Extract the [X, Y] coordinate from the center of the cell holding the provided text.  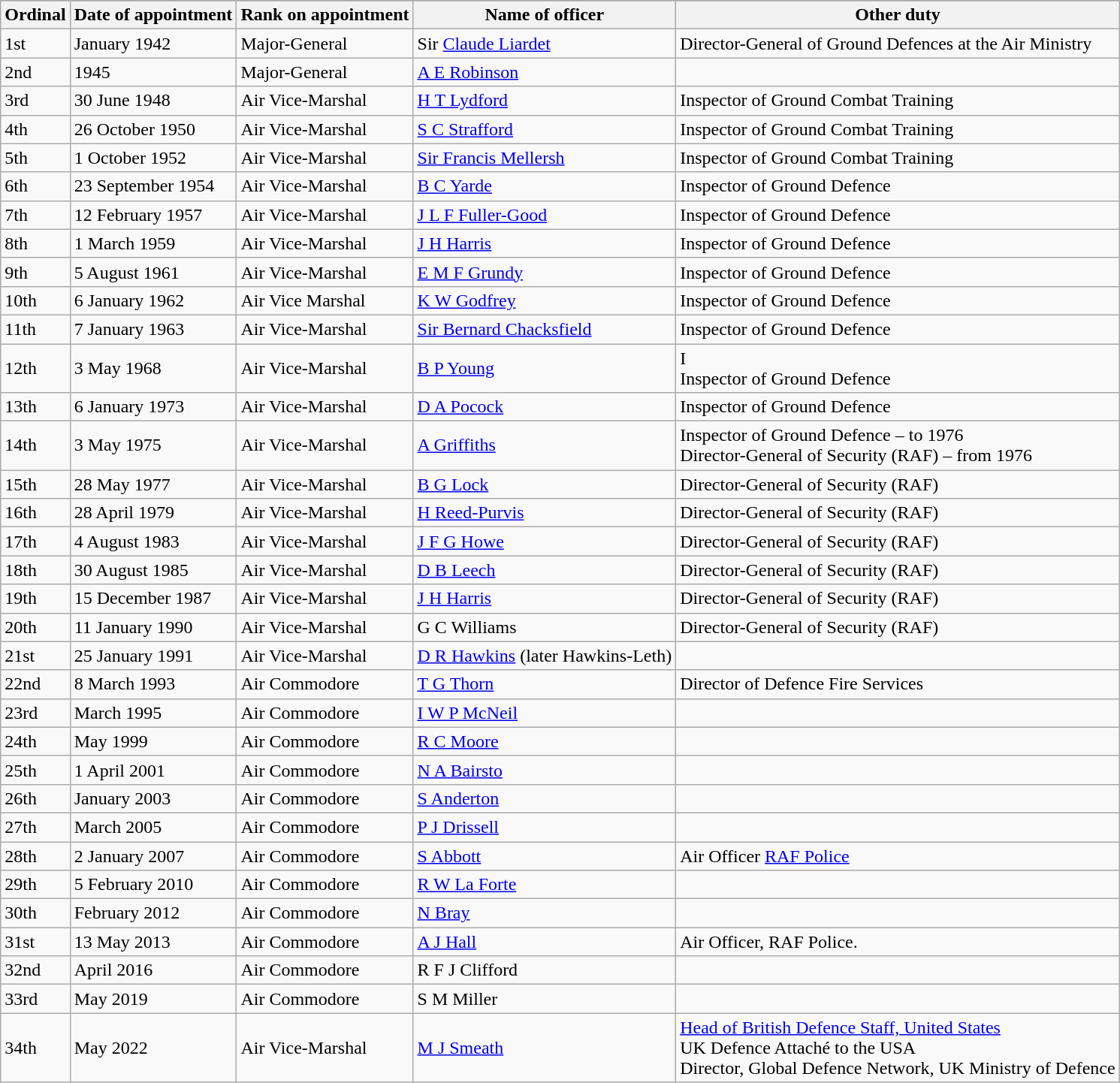
2nd [35, 72]
H T Lydford [545, 101]
1st [35, 44]
33rd [35, 999]
6 January 1973 [153, 407]
26 October 1950 [153, 129]
26th [35, 798]
32nd [35, 970]
28 April 1979 [153, 513]
8th [35, 243]
23 September 1954 [153, 186]
2 January 2007 [153, 855]
Ordinal [35, 15]
April 2016 [153, 970]
Director of Defence Fire Services [898, 684]
11th [35, 329]
23rd [35, 713]
January 2003 [153, 798]
Rank on appointment [325, 15]
I W P McNeil [545, 713]
31st [35, 942]
Sir Francis Mellersh [545, 158]
R F J Clifford [545, 970]
28 May 1977 [153, 484]
22nd [35, 684]
11 January 1990 [153, 627]
January 1942 [153, 44]
20th [35, 627]
7th [35, 215]
27th [35, 827]
B G Lock [545, 484]
February 2012 [153, 913]
Inspector of Ground Defence – to 1976Director-General of Security (RAF) – from 1976 [898, 446]
24th [35, 741]
A J Hall [545, 942]
D A Pocock [545, 407]
7 January 1963 [153, 329]
Date of appointment [153, 15]
15th [35, 484]
G C Williams [545, 627]
6 January 1962 [153, 300]
4 August 1983 [153, 541]
3 May 1975 [153, 446]
IInspector of Ground Defence [898, 368]
A Griffiths [545, 446]
May 2019 [153, 999]
E M F Grundy [545, 272]
5th [35, 158]
S M Miller [545, 999]
Head of British Defence Staff, United States UK Defence Attaché to the USA Director, Global Defence Network, UK Ministry of Defence [898, 1048]
May 1999 [153, 741]
K W Godfrey [545, 300]
R W La Forte [545, 885]
D R Hawkins (later Hawkins-Leth) [545, 656]
29th [35, 885]
May 2022 [153, 1048]
10th [35, 300]
19th [35, 599]
J F G Howe [545, 541]
M J Smeath [545, 1048]
March 1995 [153, 713]
28th [35, 855]
Sir Claude Liardet [545, 44]
P J Drissell [545, 827]
1 April 2001 [153, 770]
1 March 1959 [153, 243]
6th [35, 186]
B C Yarde [545, 186]
34th [35, 1048]
21st [35, 656]
S Anderton [545, 798]
Air Officer RAF Police [898, 855]
H Reed-Purvis [545, 513]
1 October 1952 [153, 158]
B P Young [545, 368]
T G Thorn [545, 684]
13 May 2013 [153, 942]
12th [35, 368]
17th [35, 541]
12 February 1957 [153, 215]
Air Officer, RAF Police. [898, 942]
S C Strafford [545, 129]
Other duty [898, 15]
Director-General of Ground Defences at the Air Ministry [898, 44]
15 December 1987 [153, 599]
25 January 1991 [153, 656]
March 2005 [153, 827]
8 March 1993 [153, 684]
30 August 1985 [153, 570]
25th [35, 770]
16th [35, 513]
Air Vice Marshal [325, 300]
D B Leech [545, 570]
30 June 1948 [153, 101]
18th [35, 570]
N A Bairsto [545, 770]
A E Robinson [545, 72]
9th [35, 272]
Sir Bernard Chacksfield [545, 329]
3 May 1968 [153, 368]
5 February 2010 [153, 885]
1945 [153, 72]
13th [35, 407]
J L F Fuller-Good [545, 215]
N Bray [545, 913]
30th [35, 913]
R C Moore [545, 741]
4th [35, 129]
S Abbott [545, 855]
5 August 1961 [153, 272]
Name of officer [545, 15]
3rd [35, 101]
14th [35, 446]
